Detect which cell encompasses the target text, then output its (X, Y) center coordinate. 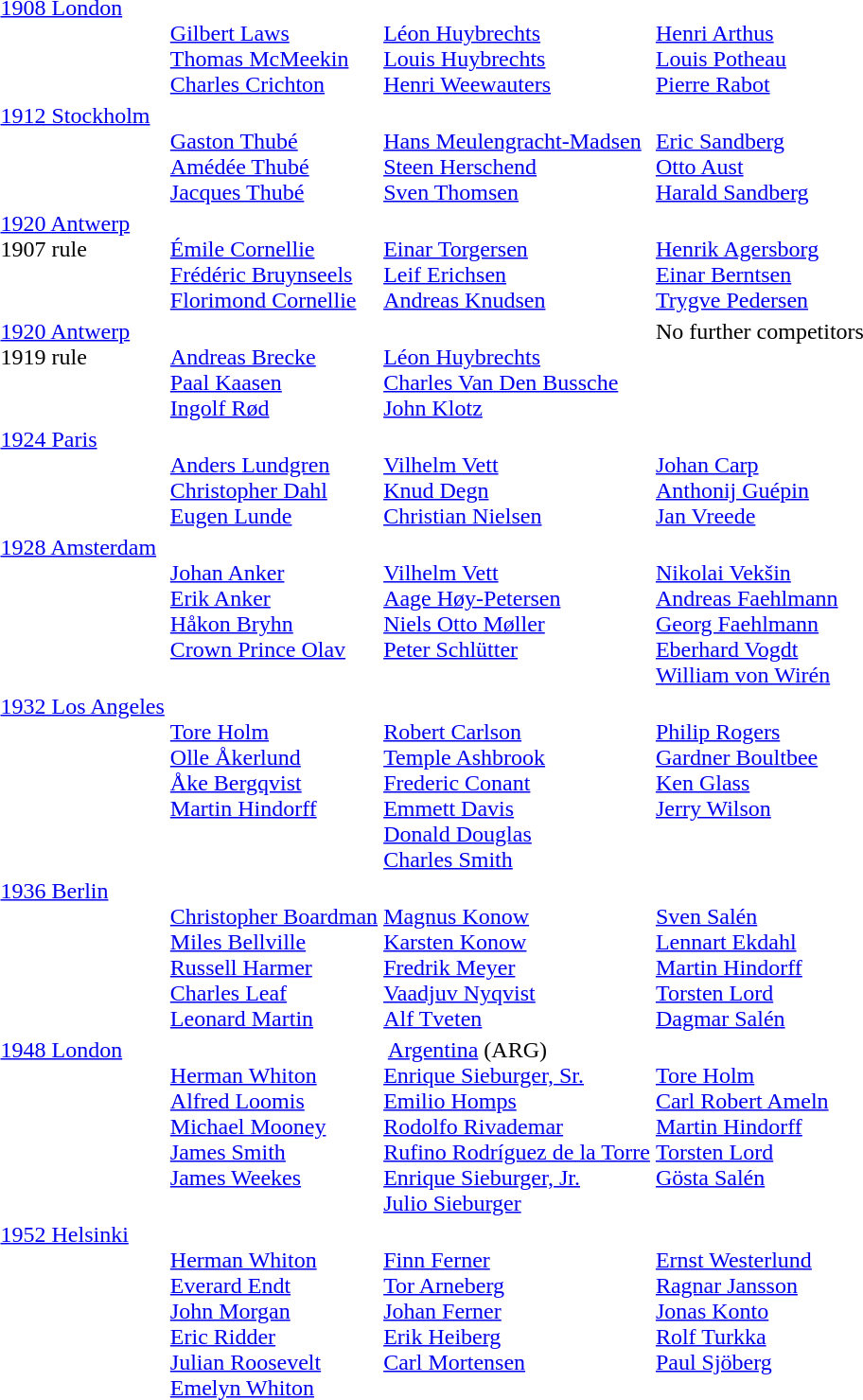
Vilhelm VettKnud DegnChristian Nielsen (517, 477)
Anders LundgrenChristopher DahlEugen Lunde (273, 477)
Robert CarlsonTemple AshbrookFrederic ConantEmmett DavisDonald DouglasCharles Smith (517, 783)
Magnus KonowKarsten KonowFredrik MeyerVaadjuv NyqvistAlf Tveten (517, 954)
Einar TorgersenLeif ErichsenAndreas Knudsen (517, 261)
Andreas BreckePaal KaasenIngolf Rød (273, 369)
Tore HolmOlle ÅkerlundÅke BergqvistMartin Hindorff (273, 783)
Léon HuybrechtsCharles Van Den BusscheJohn Klotz (517, 369)
Gaston ThubéAmédée ThubéJacques Thubé (273, 153)
Christopher BoardmanMiles BellvilleRussell HarmerCharles LeafLeonard Martin (273, 954)
Argentina (ARG)Enrique Sieburger, Sr.Emilio HompsRodolfo RivademarRufino Rodríguez de la TorreEnrique Sieburger, Jr.Julio Sieburger (517, 1126)
Émile CornellieFrédéric BruynseelsFlorimond Cornellie (273, 261)
Vilhelm VettAage Høy-PetersenNiels Otto MøllerPeter Schlütter (517, 611)
Hans Meulengracht-MadsenSteen HerschendSven Thomsen (517, 153)
Johan AnkerErik AnkerHåkon BryhnCrown Prince Olav (273, 611)
Herman WhitonAlfred LoomisMichael MooneyJames SmithJames Weekes (273, 1126)
